Return the [X, Y] coordinate for the center point of the cell that contains the specified text.  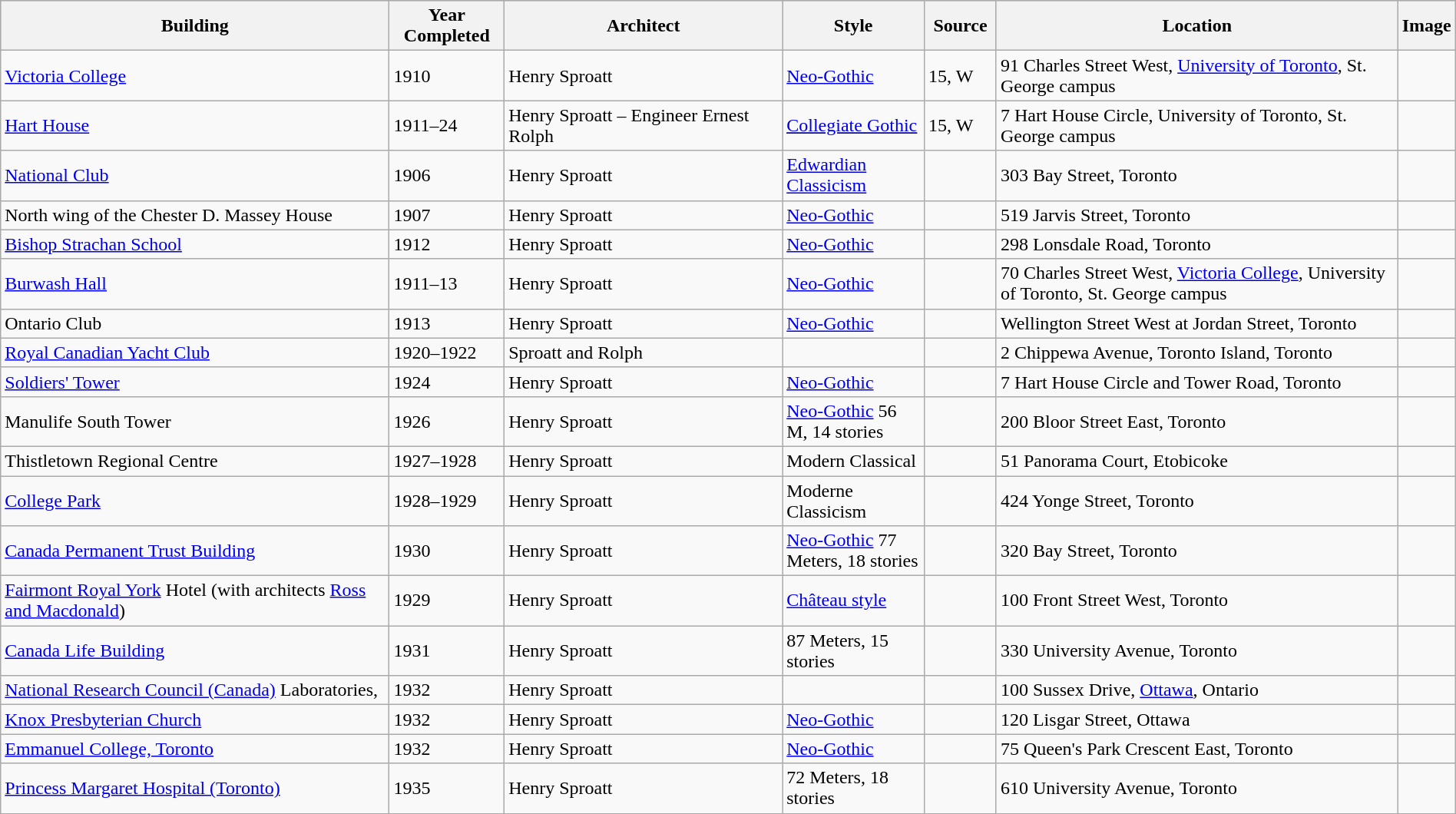
1929 [447, 601]
Modern Classical [854, 461]
Royal Canadian Yacht Club [195, 352]
1920–1922 [447, 352]
Neo-Gothic 56 M, 14 stories [854, 421]
National Club [195, 175]
Bishop Strachan School [195, 244]
Canada Permanent Trust Building [195, 551]
72 Meters, 18 stories [854, 788]
7 Hart House Circle, University of Toronto, St. George campus [1196, 126]
1910 [447, 75]
Château style [854, 601]
Image [1427, 26]
Burwash Hall [195, 284]
1913 [447, 323]
Style [854, 26]
Architect [644, 26]
Building [195, 26]
Collegiate Gothic [854, 126]
Location [1196, 26]
298 Lonsdale Road, Toronto [1196, 244]
120 Lisgar Street, Ottawa [1196, 720]
Henry Sproatt – Engineer Ernest Rolph [644, 126]
91 Charles Street West, University of Toronto, St. George campus [1196, 75]
1926 [447, 421]
2 Chippewa Avenue, Toronto Island, Toronto [1196, 352]
1907 [447, 215]
303 Bay Street, Toronto [1196, 175]
1912 [447, 244]
Soldiers' Tower [195, 382]
424 Yonge Street, Toronto [1196, 501]
200 Bloor Street East, Toronto [1196, 421]
1930 [447, 551]
Princess Margaret Hospital (Toronto) [195, 788]
610 University Avenue, Toronto [1196, 788]
1911–13 [447, 284]
100 Sussex Drive, Ottawa, Ontario [1196, 690]
1927–1928 [447, 461]
7 Hart House Circle and Tower Road, Toronto [1196, 382]
National Research Council (Canada) Laboratories, [195, 690]
College Park [195, 501]
75 Queen's Park Crescent East, Toronto [1196, 749]
Source [961, 26]
1928–1929 [447, 501]
Emmanuel College, Toronto [195, 749]
1935 [447, 788]
100 Front Street West, Toronto [1196, 601]
519 Jarvis Street, Toronto [1196, 215]
Edwardian Classicism [854, 175]
70 Charles Street West, Victoria College, University of Toronto, St. George campus [1196, 284]
Victoria College [195, 75]
1906 [447, 175]
1911–24 [447, 126]
87 Meters, 15 stories [854, 651]
1931 [447, 651]
North wing of the Chester D. Massey House [195, 215]
Neo-Gothic 77 Meters, 18 stories [854, 551]
330 University Avenue, Toronto [1196, 651]
51 Panorama Court, Etobicoke [1196, 461]
Wellington Street West at Jordan Street, Toronto [1196, 323]
1924 [447, 382]
Thistletown Regional Centre [195, 461]
Moderne Classicism [854, 501]
Canada Life Building [195, 651]
Ontario Club [195, 323]
Sproatt and Rolph [644, 352]
Hart House [195, 126]
Knox Presbyterian Church [195, 720]
320 Bay Street, Toronto [1196, 551]
Manulife South Tower [195, 421]
Fairmont Royal York Hotel (with architects Ross and Macdonald) [195, 601]
Year Completed [447, 26]
